Scan for the cell matching the given text and deliver its (X, Y) coordinate at center. 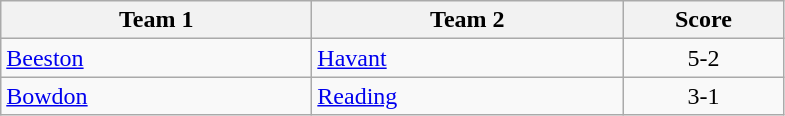
Bowdon (156, 96)
3-1 (704, 96)
Score (704, 20)
5-2 (704, 58)
Team 2 (468, 20)
Team 1 (156, 20)
Reading (468, 96)
Beeston (156, 58)
Havant (468, 58)
